Extract the [X, Y] coordinate from the center of the cell holding the provided text.  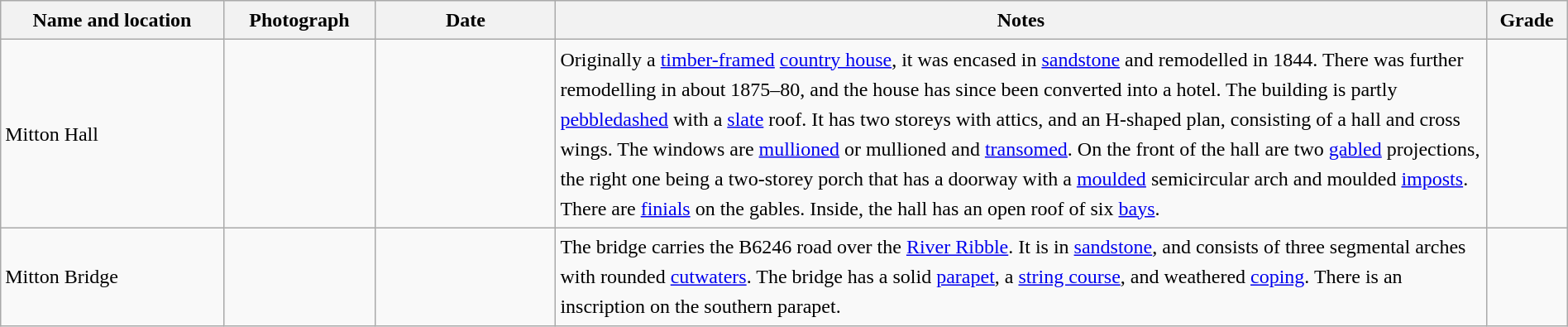
Grade [1527, 20]
Mitton Hall [112, 134]
Date [466, 20]
Name and location [112, 20]
Photograph [299, 20]
Notes [1021, 20]
Mitton Bridge [112, 277]
